Detect which cell encompasses the target text, then output its (X, Y) center coordinate. 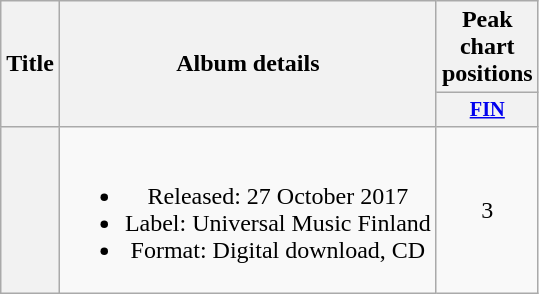
FIN (487, 110)
3 (487, 210)
Released: 27 October 2017Label: Universal Music FinlandFormat: Digital download, CD (248, 210)
Title (30, 64)
Album details (248, 64)
Peak chart positions (487, 47)
